Output the [X, Y] coordinate of the center of the cell containing the given text.  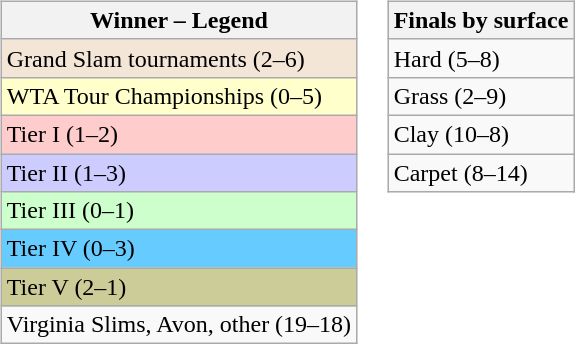
Carpet (8–14) [481, 173]
WTA Tour Championships (0–5) [178, 96]
Tier II (1–3) [178, 173]
Tier III (0–1) [178, 211]
Finals by surface [481, 20]
Hard (5–8) [481, 58]
Clay (10–8) [481, 134]
Tier I (1–2) [178, 134]
Winner – Legend [178, 20]
Virginia Slims, Avon, other (19–18) [178, 325]
Grand Slam tournaments (2–6) [178, 58]
Tier V (2–1) [178, 287]
Grass (2–9) [481, 96]
Tier IV (0–3) [178, 249]
